Pinpoint the cell where the given text exists, returning its (X, Y) midpoint coordinate. 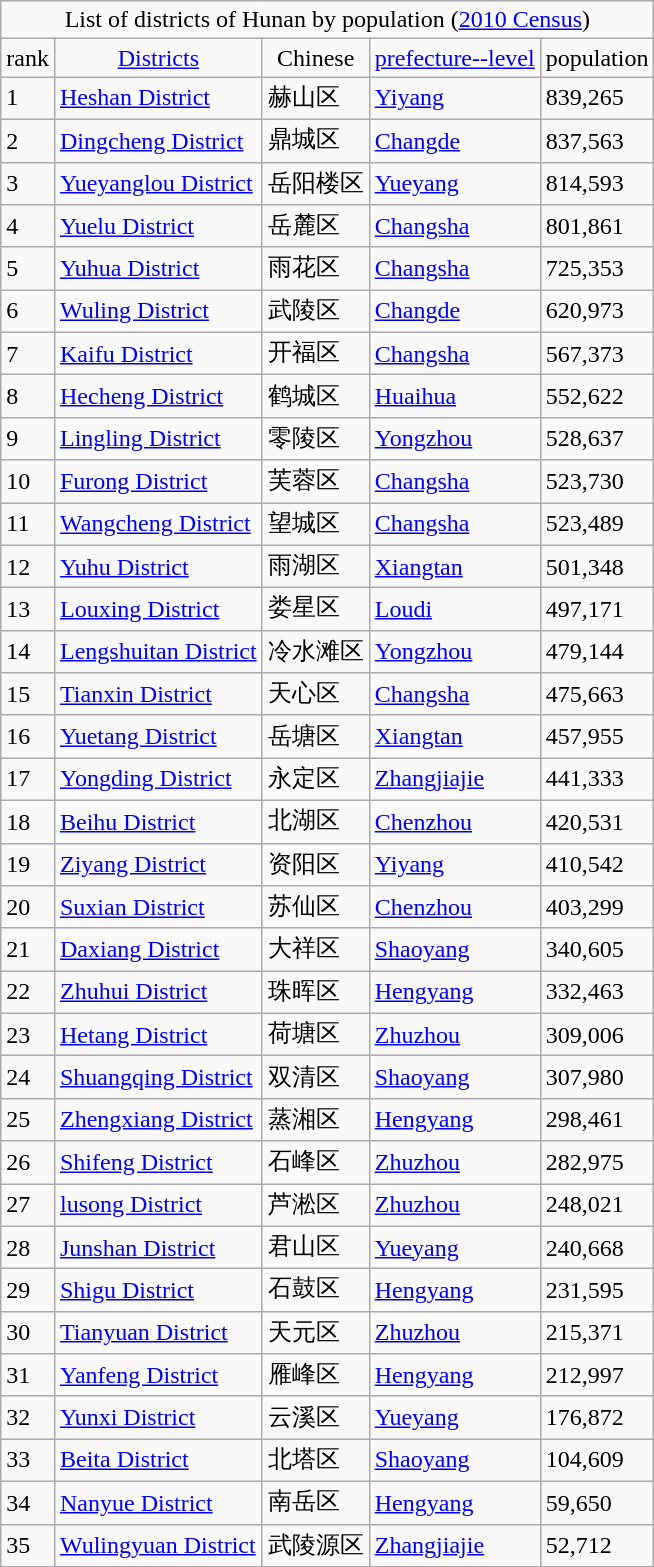
珠晖区 (316, 992)
北塔区 (316, 1460)
资阳区 (316, 864)
大祥区 (316, 950)
Louxing District (158, 610)
Wangcheng District (158, 524)
7 (28, 354)
Nanyue District (158, 1502)
Dingcheng District (158, 140)
814,593 (597, 184)
Daxiang District (158, 950)
523,489 (597, 524)
Chinese (316, 58)
27 (28, 1206)
497,171 (597, 610)
441,333 (597, 780)
33 (28, 1460)
石鼓区 (316, 1290)
Shuangqing District (158, 1078)
479,144 (597, 652)
Ziyang District (158, 864)
Yunxi District (158, 1418)
420,531 (597, 822)
15 (28, 694)
10 (28, 482)
34 (28, 1502)
天心区 (316, 694)
26 (28, 1162)
552,622 (597, 396)
9 (28, 438)
雨湖区 (316, 566)
武陵源区 (316, 1546)
22 (28, 992)
Furong District (158, 482)
282,975 (597, 1162)
104,609 (597, 1460)
35 (28, 1546)
鹤城区 (316, 396)
Hetang District (158, 1034)
1 (28, 98)
Huaihua (454, 396)
Beihu District (158, 822)
芙蓉区 (316, 482)
赫山区 (316, 98)
Yuetang District (158, 736)
403,299 (597, 908)
Zhengxiang District (158, 1120)
215,371 (597, 1332)
Loudi (454, 610)
population (597, 58)
南岳区 (316, 1502)
410,542 (597, 864)
248,021 (597, 1206)
837,563 (597, 140)
8 (28, 396)
59,650 (597, 1502)
212,997 (597, 1376)
Kaifu District (158, 354)
Suxian District (158, 908)
苏仙区 (316, 908)
32 (28, 1418)
Hecheng District (158, 396)
12 (28, 566)
Yuhua District (158, 268)
18 (28, 822)
云溪区 (316, 1418)
523,730 (597, 482)
芦淞区 (316, 1206)
801,861 (597, 226)
Beita District (158, 1460)
Yueyanglou District (158, 184)
Yuhu District (158, 566)
17 (28, 780)
309,006 (597, 1034)
457,955 (597, 736)
240,668 (597, 1248)
望城区 (316, 524)
30 (28, 1332)
340,605 (597, 950)
23 (28, 1034)
14 (28, 652)
武陵区 (316, 312)
Lengshuitan District (158, 652)
雁峰区 (316, 1376)
332,463 (597, 992)
石峰区 (316, 1162)
Shifeng District (158, 1162)
Tianyuan District (158, 1332)
13 (28, 610)
839,265 (597, 98)
620,973 (597, 312)
雨花区 (316, 268)
2 (28, 140)
11 (28, 524)
娄星区 (316, 610)
Yongding District (158, 780)
25 (28, 1120)
298,461 (597, 1120)
零陵区 (316, 438)
307,980 (597, 1078)
501,348 (597, 566)
prefecture--level (454, 58)
双清区 (316, 1078)
Tianxin District (158, 694)
lusong District (158, 1206)
天元区 (316, 1332)
21 (28, 950)
Lingling District (158, 438)
725,353 (597, 268)
4 (28, 226)
528,637 (597, 438)
52,712 (597, 1546)
19 (28, 864)
Shigu District (158, 1290)
31 (28, 1376)
24 (28, 1078)
Junshan District (158, 1248)
5 (28, 268)
岳塘区 (316, 736)
16 (28, 736)
永定区 (316, 780)
6 (28, 312)
28 (28, 1248)
3 (28, 184)
Wuling District (158, 312)
开福区 (316, 354)
岳阳楼区 (316, 184)
君山区 (316, 1248)
List of districts of Hunan by population (2010 Census) (328, 20)
荷塘区 (316, 1034)
蒸湘区 (316, 1120)
Yanfeng District (158, 1376)
鼎城区 (316, 140)
Yuelu District (158, 226)
Districts (158, 58)
567,373 (597, 354)
475,663 (597, 694)
176,872 (597, 1418)
Heshan District (158, 98)
冷水滩区 (316, 652)
29 (28, 1290)
Wulingyuan District (158, 1546)
岳麓区 (316, 226)
Zhuhui District (158, 992)
北湖区 (316, 822)
231,595 (597, 1290)
rank (28, 58)
20 (28, 908)
